Detect which cell encompasses the target text, then output its [x, y] center coordinate. 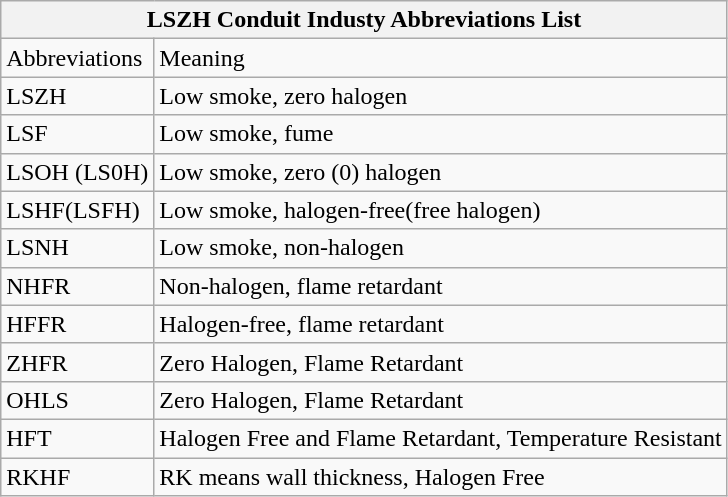
Halogen-free, flame retardant [440, 324]
RKHF [78, 477]
RK means wall thickness, Halogen Free [440, 477]
LSNH [78, 248]
HFT [78, 438]
Low smoke, halogen-free(free halogen) [440, 210]
LSOH (LS0H) [78, 172]
OHLS [78, 400]
Meaning [440, 58]
LSHF(LSFH) [78, 210]
Abbreviations [78, 58]
LSF [78, 134]
LSZH Conduit Industy Abbreviations List [364, 20]
Halogen Free and Flame Retardant, Temperature Resistant [440, 438]
LSZH [78, 96]
Low smoke, zero (0) halogen [440, 172]
Low smoke, non-halogen [440, 248]
ZHFR [78, 362]
Low smoke, zero halogen [440, 96]
NHFR [78, 286]
Non-halogen, flame retardant [440, 286]
HFFR [78, 324]
Low smoke, fume [440, 134]
